Capture the cell that displays the provided text and extract its (x, y) central coordinate. 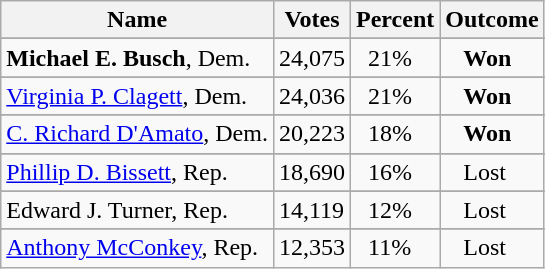
14,119 (312, 210)
18% (396, 134)
Anthony McConkey, Rep. (138, 248)
11% (396, 248)
20,223 (312, 134)
12,353 (312, 248)
Votes (312, 20)
24,036 (312, 96)
18,690 (312, 172)
Name (138, 20)
12% (396, 210)
Edward J. Turner, Rep. (138, 210)
16% (396, 172)
24,075 (312, 58)
C. Richard D'Amato, Dem. (138, 134)
Virginia P. Clagett, Dem. (138, 96)
Outcome (492, 20)
Michael E. Busch, Dem. (138, 58)
Percent (396, 20)
Phillip D. Bissett, Rep. (138, 172)
